Return (x, y) of the center of cell containing provided text 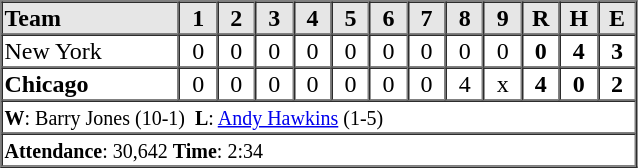
5 (350, 18)
Chicago (91, 84)
x (503, 84)
7 (427, 18)
Attendance: 30,642 Time: 2:34 (319, 150)
H (579, 18)
New York (91, 50)
E (617, 18)
1 (198, 18)
Team (91, 18)
R (541, 18)
6 (388, 18)
W: Barry Jones (10-1) L: Andy Hawkins (1-5) (319, 116)
8 (465, 18)
9 (503, 18)
